Return (X, Y) of the center of cell containing provided text 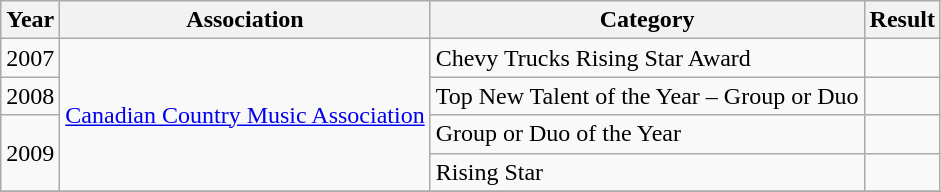
Chevy Trucks Rising Star Award (647, 58)
Result (902, 20)
Year (30, 20)
Canadian Country Music Association (245, 115)
Association (245, 20)
2009 (30, 153)
Group or Duo of the Year (647, 134)
Rising Star (647, 172)
2007 (30, 58)
Top New Talent of the Year – Group or Duo (647, 96)
Category (647, 20)
2008 (30, 96)
